Identify which cell holds the provided text, then report its [x, y] central coordinate. 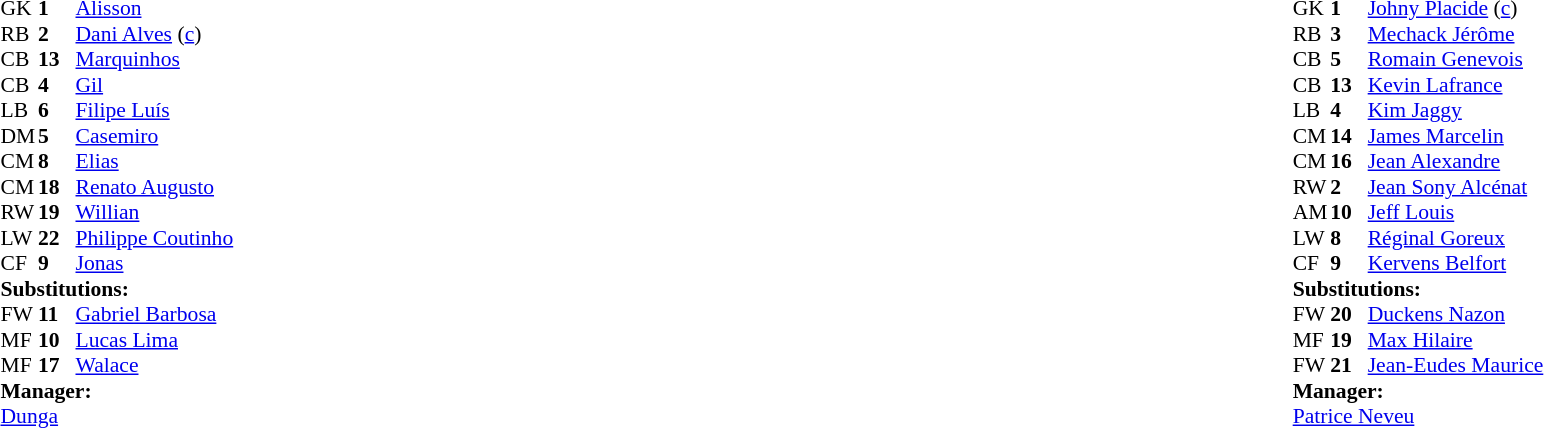
11 [57, 315]
6 [57, 111]
Réginal Goreux [1456, 238]
17 [57, 365]
Mechack Jérôme [1456, 34]
Willian [155, 213]
Max Hilaire [1456, 340]
Jean Sony Alcénat [1456, 187]
Duckens Nazon [1456, 315]
Marquinhos [155, 59]
Jonas [155, 263]
Jean Alexandre [1456, 161]
16 [1349, 161]
Dani Alves (c) [155, 34]
Elias [155, 161]
Jeff Louis [1456, 213]
Lucas Lima [155, 340]
Gabriel Barbosa [155, 315]
Philippe Coutinho [155, 238]
AM [1312, 213]
22 [57, 238]
James Marcelin [1456, 136]
3 [1349, 34]
20 [1349, 315]
Walace [155, 365]
21 [1349, 365]
18 [57, 187]
Renato Augusto [155, 187]
14 [1349, 136]
Kervens Belfort [1456, 263]
Romain Genevois [1456, 59]
Filipe Luís [155, 111]
Kim Jaggy [1456, 111]
Gil [155, 85]
Kevin Lafrance [1456, 85]
Casemiro [155, 136]
DM [19, 136]
Jean-Eudes Maurice [1456, 365]
